Determine the [X, Y] coordinate at the center of the cell enclosing the given text.  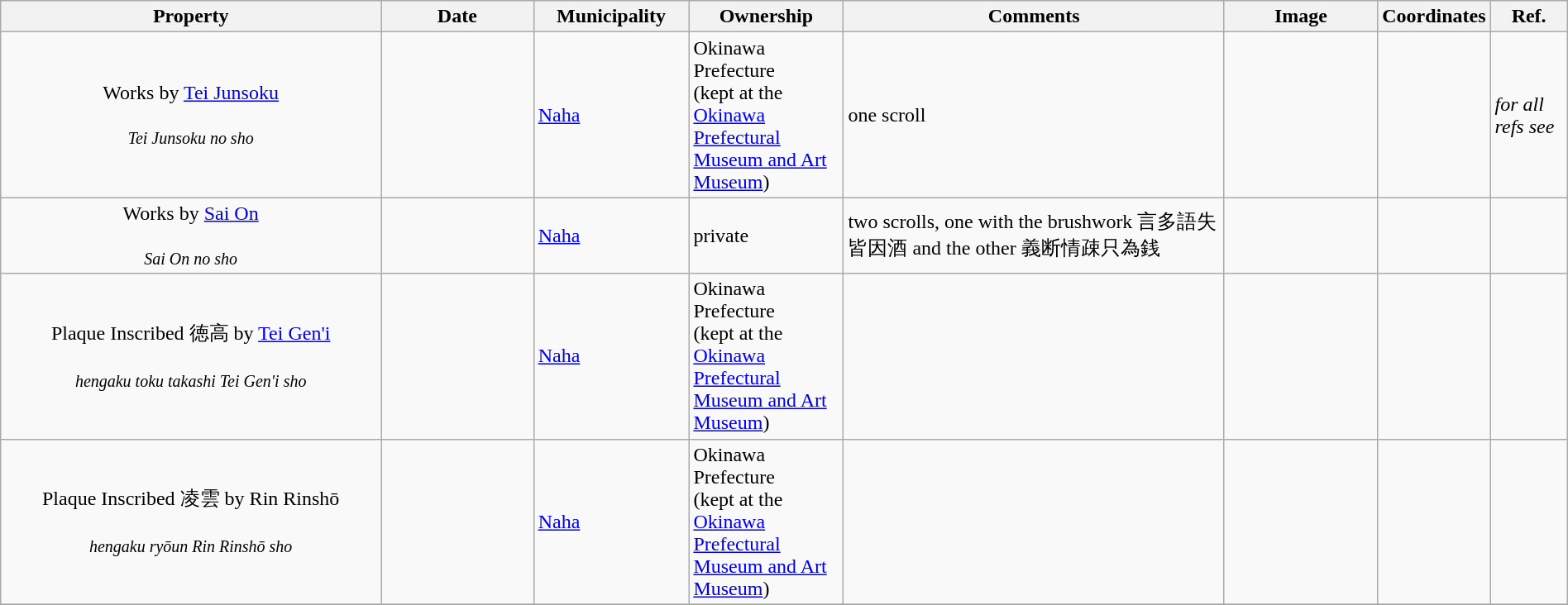
one scroll [1034, 115]
two scrolls, one with the brushwork 言多語失皆因酒 and the other 義断情疎只為銭 [1034, 236]
Comments [1034, 17]
Plaque Inscribed 徳高 by Tei Gen'ihengaku toku takashi Tei Gen'i sho [191, 356]
Works by Tei JunsokuTei Junsoku no sho [191, 115]
Plaque Inscribed 凌雲 by Rin Rinshōhengaku ryōun Rin Rinshō sho [191, 522]
Ref. [1528, 17]
Municipality [611, 17]
Coordinates [1434, 17]
private [766, 236]
Property [191, 17]
Works by Sai OnSai On no sho [191, 236]
Date [458, 17]
Image [1300, 17]
for all refs see [1528, 115]
Ownership [766, 17]
